Return the (X, Y) coordinate for the center point of the cell that contains the specified text.  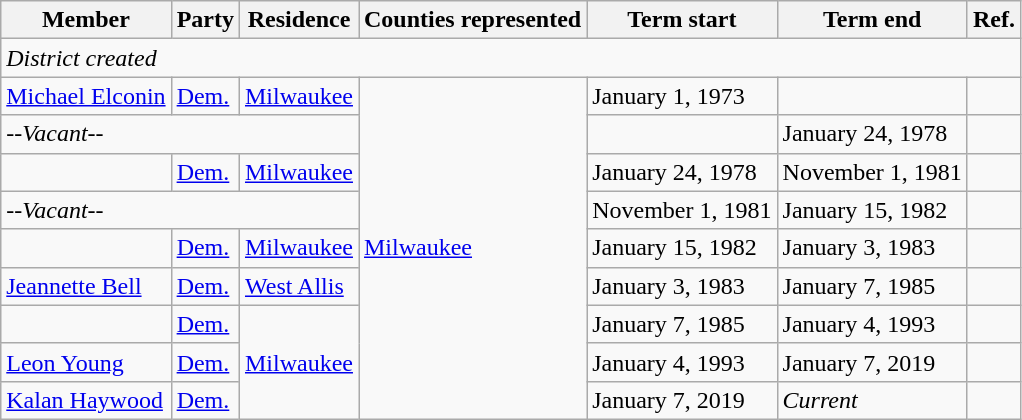
Leon Young (86, 362)
Member (86, 20)
Michael Elconin (86, 96)
Current (872, 400)
District created (511, 58)
Kalan Haywood (86, 400)
Party (205, 20)
Residence (298, 20)
West Allis (298, 286)
Jeannette Bell (86, 286)
Ref. (994, 20)
Counties represented (472, 20)
Term start (682, 20)
Term end (872, 20)
January 1, 1973 (682, 96)
